Scan for the cell matching the given text and deliver its [X, Y] coordinate at center. 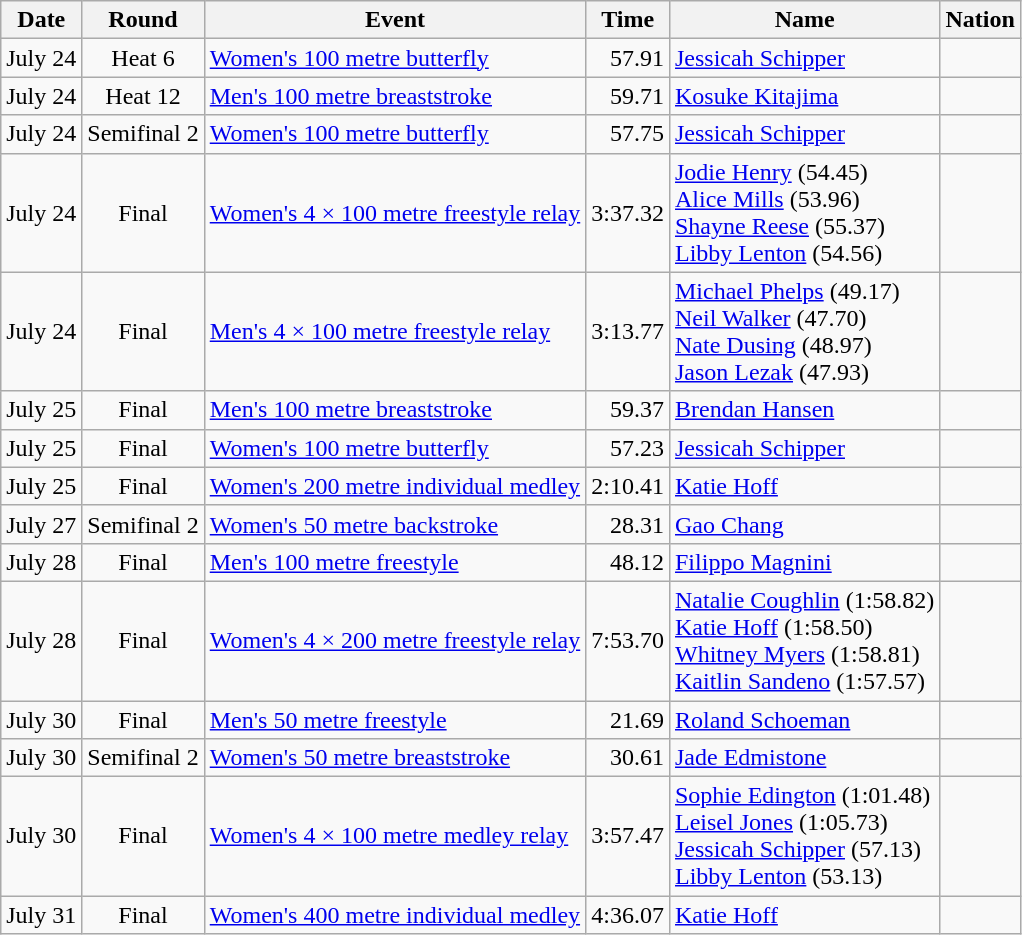
Time [628, 20]
57.23 [628, 448]
48.12 [628, 562]
3:57.47 [628, 836]
Roland Schoeman [804, 719]
30.61 [628, 758]
Jade Edmistone [804, 758]
Men's 100 metre freestyle [395, 562]
Brendan Hansen [804, 410]
59.37 [628, 410]
July 27 [42, 524]
Jodie Henry (54.45) Alice Mills (53.96) Shayne Reese (55.37) Libby Lenton (54.56) [804, 212]
Women's 50 metre backstroke [395, 524]
Name [804, 20]
July 31 [42, 915]
Women's 4 × 200 metre freestyle relay [395, 640]
Women's 4 × 100 metre medley relay [395, 836]
Sophie Edington (1:01.48) Leisel Jones (1:05.73) Jessicah Schipper (57.13) Libby Lenton (53.13) [804, 836]
28.31 [628, 524]
Round [143, 20]
Women's 200 metre individual medley [395, 486]
Filippo Magnini [804, 562]
59.71 [628, 96]
Nation [980, 20]
Heat 12 [143, 96]
2:10.41 [628, 486]
Michael Phelps (49.17) Neil Walker (47.70) Nate Dusing (48.97) Jason Lezak (47.93) [804, 332]
Women's 4 × 100 metre freestyle relay [395, 212]
Kosuke Kitajima [804, 96]
Date [42, 20]
Women's 400 metre individual medley [395, 915]
Men's 4 × 100 metre freestyle relay [395, 332]
21.69 [628, 719]
Men's 50 metre freestyle [395, 719]
57.75 [628, 134]
Natalie Coughlin (1:58.82) Katie Hoff (1:58.50) Whitney Myers (1:58.81) Kaitlin Sandeno (1:57.57) [804, 640]
Event [395, 20]
3:37.32 [628, 212]
Gao Chang [804, 524]
Women's 50 metre breaststroke [395, 758]
4:36.07 [628, 915]
Heat 6 [143, 58]
3:13.77 [628, 332]
7:53.70 [628, 640]
57.91 [628, 58]
